Find where the given text appears and provide that cell's center as [x, y] coordinate. 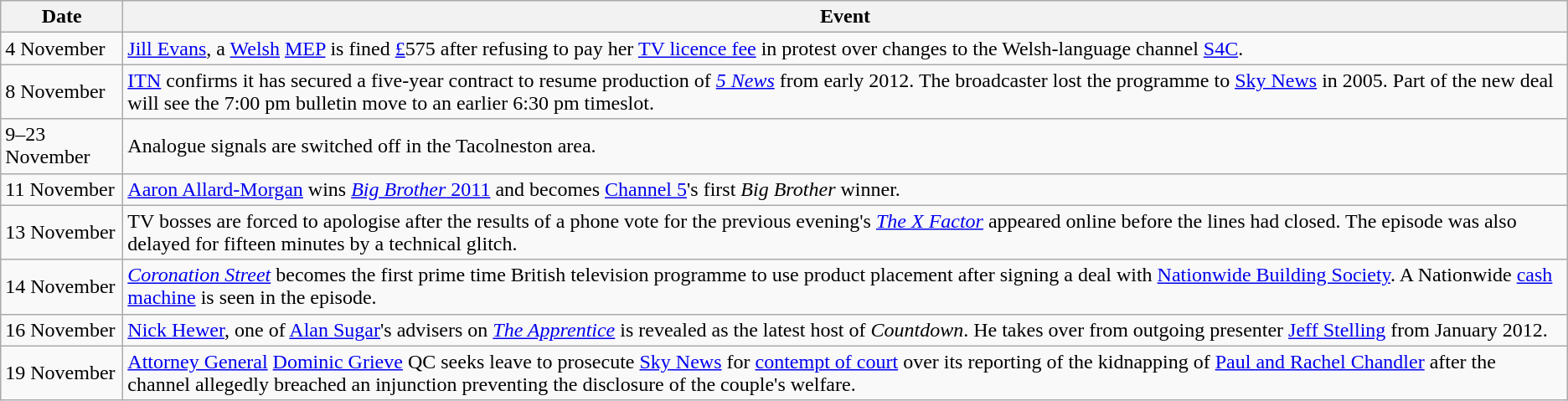
Aaron Allard-Morgan wins Big Brother 2011 and becomes Channel 5's first Big Brother winner. [845, 189]
16 November [62, 330]
13 November [62, 233]
4 November [62, 49]
Jill Evans, a Welsh MEP is fined £575 after refusing to pay her TV licence fee in protest over changes to the Welsh-language channel S4C. [845, 49]
Event [845, 17]
14 November [62, 286]
9–23 November [62, 146]
8 November [62, 92]
19 November [62, 373]
11 November [62, 189]
Date [62, 17]
Analogue signals are switched off in the Tacolneston area. [845, 146]
